Capture the cell that displays the provided text and extract its [x, y] central coordinate. 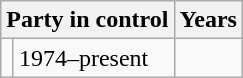
Years [208, 20]
1974–present [94, 58]
Party in control [88, 20]
